Return [x, y] of the center of cell containing provided text 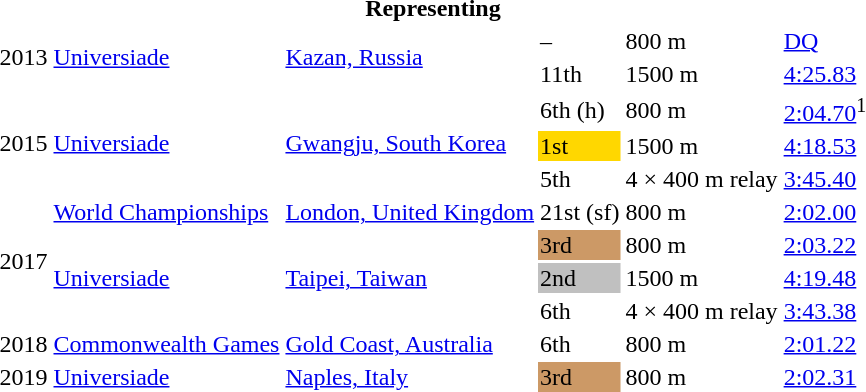
London, United Kingdom [410, 212]
21st (sf) [580, 212]
– [580, 41]
Taipei, Taiwan [410, 278]
Gold Coast, Australia [410, 344]
2nd [580, 278]
1st [580, 146]
6th (h) [580, 110]
Commonwealth Games [166, 344]
Kazan, Russia [410, 58]
Gwangju, South Korea [410, 143]
World Championships [166, 212]
11th [580, 74]
5th [580, 179]
Naples, Italy [410, 377]
